Search for the cell housing the specified text and yield its [x, y] center coordinate. 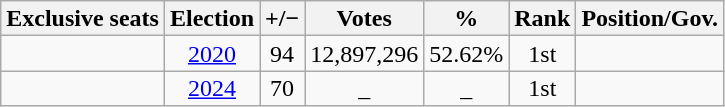
% [466, 18]
52.62% [466, 54]
Rank [542, 18]
2020 [212, 54]
Votes [364, 18]
2024 [212, 88]
+/− [282, 18]
12,897,296 [364, 54]
Election [212, 18]
Position/Gov. [650, 18]
94 [282, 54]
Exclusive seats [83, 18]
70 [282, 88]
